Pinpoint the cell where the given text exists, returning its (X, Y) midpoint coordinate. 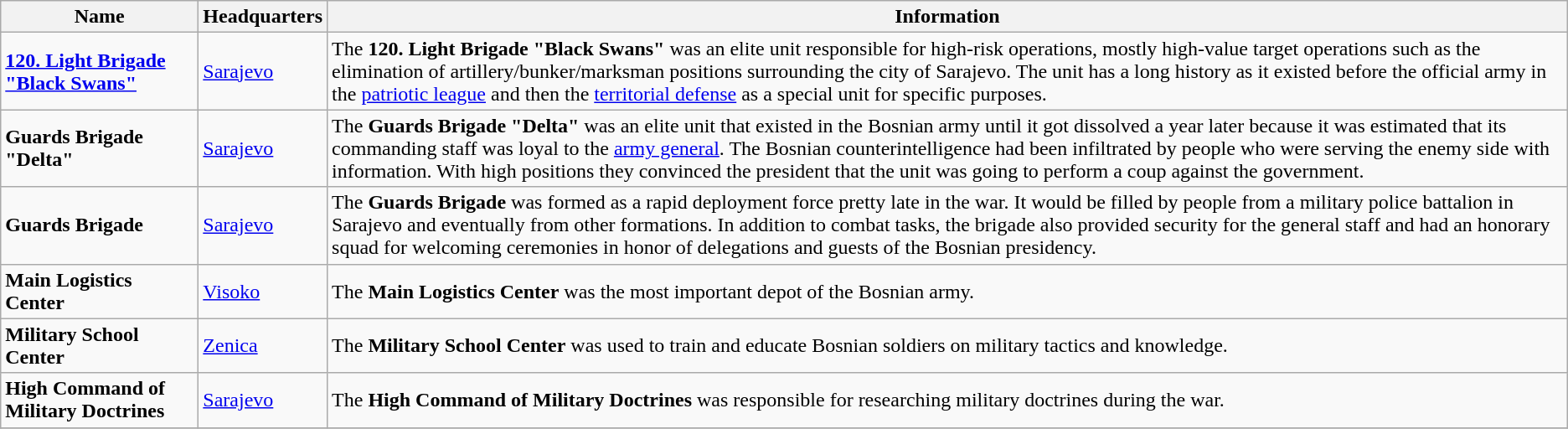
The Military School Center was used to train and educate Bosnian soldiers on military tactics and knowledge. (948, 345)
Visoko (263, 292)
The Main Logistics Center was the most important depot of the Bosnian army. (948, 292)
The High Command of Military Doctrines was responsible for researching military doctrines during the war. (948, 401)
Guards Brigade "Delta" (100, 148)
Main Logistics Center (100, 292)
Headquarters (263, 17)
120. Light Brigade "Black Swans" (100, 71)
High Command of Military Doctrines (100, 401)
Military School Center (100, 345)
Zenica (263, 345)
Information (948, 17)
Guards Brigade (100, 225)
Name (100, 17)
